Determine the (x, y) coordinate at the center of the cell enclosing the given text.  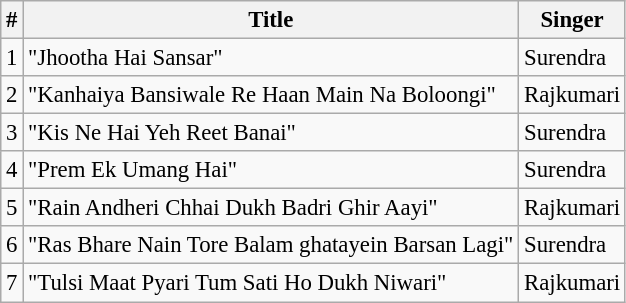
3 (12, 133)
"Tulsi Maat Pyari Tum Sati Ho Dukh Niwari" (271, 283)
"Prem Ek Umang Hai" (271, 170)
# (12, 20)
"Ras Bhare Nain Tore Balam ghatayein Barsan Lagi" (271, 245)
5 (12, 208)
Singer (572, 20)
7 (12, 283)
"Rain Andheri Chhai Dukh Badri Ghir Aayi" (271, 208)
6 (12, 245)
2 (12, 95)
"Jhootha Hai Sansar" (271, 58)
"Kis Ne Hai Yeh Reet Banai" (271, 133)
1 (12, 58)
"Kanhaiya Bansiwale Re Haan Main Na Boloongi" (271, 95)
4 (12, 170)
Title (271, 20)
